Provide the (X, Y) coordinate of the cell's center where the given text is located.  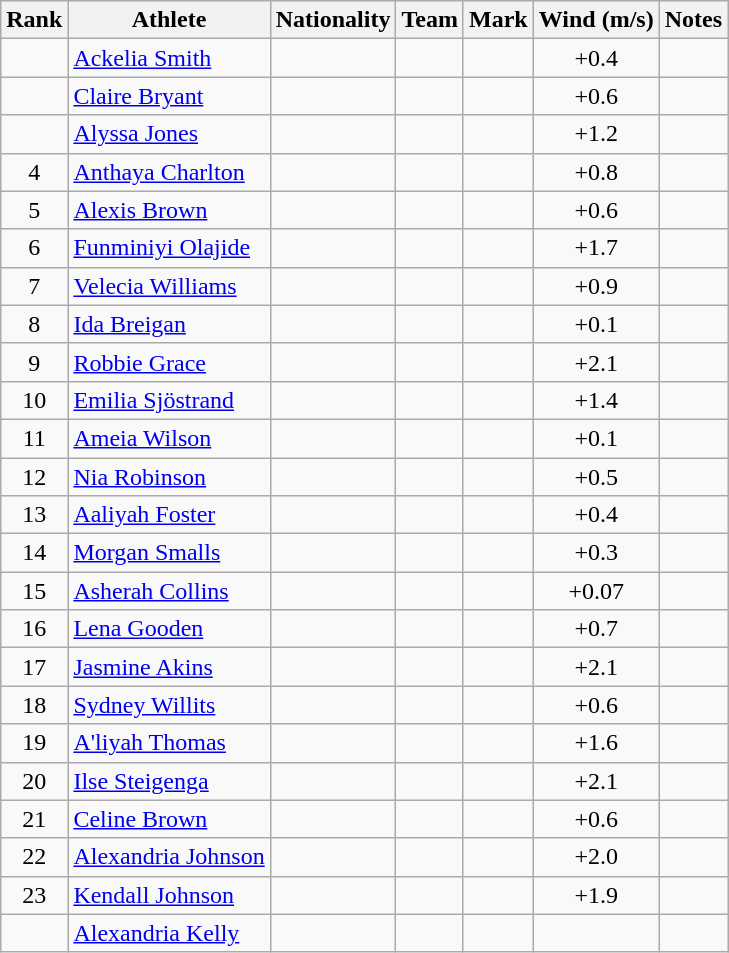
5 (34, 210)
+1.6 (596, 743)
Alexis Brown (169, 210)
Velecia Williams (169, 286)
Sydney Willits (169, 705)
+1.9 (596, 895)
19 (34, 743)
A'liyah Thomas (169, 743)
Aaliyah Foster (169, 515)
Claire Bryant (169, 96)
Nia Robinson (169, 477)
Lena Gooden (169, 629)
Ackelia Smith (169, 58)
6 (34, 248)
Celine Brown (169, 819)
4 (34, 172)
Notes (693, 20)
9 (34, 362)
+2.0 (596, 857)
Kendall Johnson (169, 895)
Ilse Steigenga (169, 781)
+0.7 (596, 629)
13 (34, 515)
20 (34, 781)
Funminiyi Olajide (169, 248)
16 (34, 629)
Mark (498, 20)
22 (34, 857)
18 (34, 705)
11 (34, 438)
17 (34, 667)
21 (34, 819)
14 (34, 553)
+0.8 (596, 172)
+0.07 (596, 591)
+0.5 (596, 477)
Robbie Grace (169, 362)
Alexandria Johnson (169, 857)
Alyssa Jones (169, 134)
Wind (m/s) (596, 20)
+0.9 (596, 286)
+1.4 (596, 400)
+1.7 (596, 248)
12 (34, 477)
Morgan Smalls (169, 553)
Team (430, 20)
23 (34, 895)
8 (34, 324)
+0.3 (596, 553)
Ida Breigan (169, 324)
Anthaya Charlton (169, 172)
Asherah Collins (169, 591)
+1.2 (596, 134)
Emilia Sjöstrand (169, 400)
Athlete (169, 20)
Nationality (333, 20)
Rank (34, 20)
Jasmine Akins (169, 667)
Ameia Wilson (169, 438)
7 (34, 286)
15 (34, 591)
Alexandria Kelly (169, 933)
10 (34, 400)
